Find where the given text appears and provide that cell's center as (X, Y) coordinate. 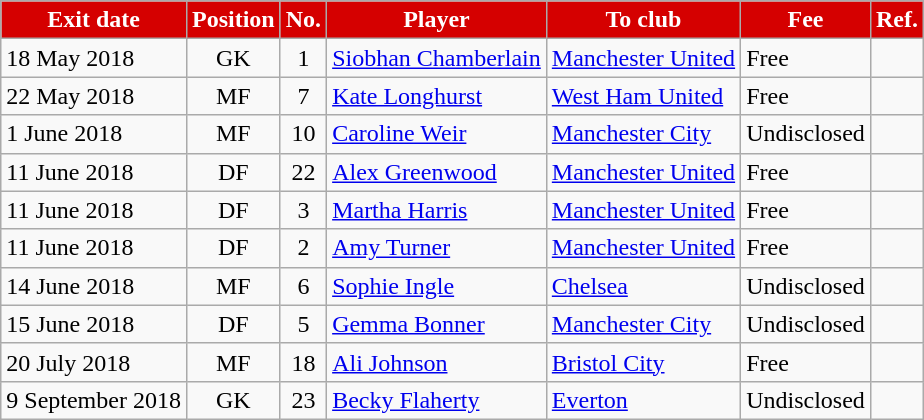
Exit date (94, 20)
Ali Johnson (437, 362)
Martha Harris (437, 210)
To club (643, 20)
3 (303, 210)
22 (303, 172)
Becky Flaherty (437, 400)
23 (303, 400)
Everton (643, 400)
West Ham United (643, 96)
9 September 2018 (94, 400)
Alex Greenwood (437, 172)
6 (303, 286)
7 (303, 96)
Amy Turner (437, 248)
Caroline Weir (437, 134)
Player (437, 20)
14 June 2018 (94, 286)
18 May 2018 (94, 58)
18 (303, 362)
No. (303, 20)
Gemma Bonner (437, 324)
Sophie Ingle (437, 286)
20 July 2018 (94, 362)
2 (303, 248)
22 May 2018 (94, 96)
Chelsea (643, 286)
10 (303, 134)
Kate Longhurst (437, 96)
1 June 2018 (94, 134)
Ref. (896, 20)
Fee (806, 20)
Siobhan Chamberlain (437, 58)
Position (233, 20)
Bristol City (643, 362)
5 (303, 324)
15 June 2018 (94, 324)
1 (303, 58)
